Provide the (x, y) coordinate of the cell's center where the given text is located.  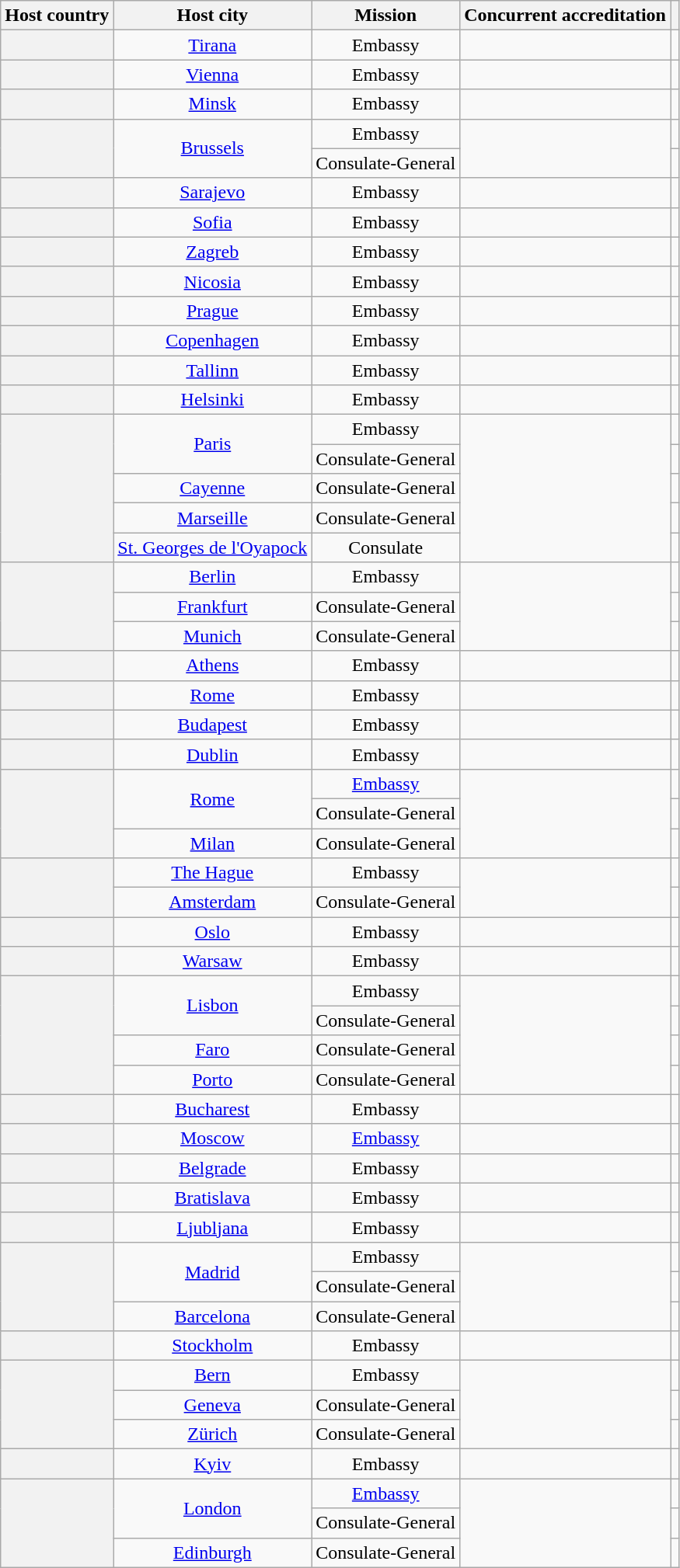
Moscow (213, 1139)
Bern (213, 1375)
Concurrent accreditation (566, 16)
Cayenne (213, 488)
Nicosia (213, 281)
Edinburgh (213, 1552)
Tallinn (213, 370)
Berlin (213, 577)
Stockholm (213, 1346)
Warsaw (213, 961)
Zagreb (213, 252)
Lisbon (213, 1006)
Sofia (213, 222)
Amsterdam (213, 902)
Athens (213, 666)
London (213, 1508)
Prague (213, 311)
Kyiv (213, 1464)
Geneva (213, 1405)
Faro (213, 1050)
Porto (213, 1080)
The Hague (213, 873)
Minsk (213, 104)
Host country (58, 16)
Vienna (213, 75)
Host city (213, 16)
Zürich (213, 1434)
Bucharest (213, 1109)
Dublin (213, 754)
Mission (385, 16)
Paris (213, 444)
Frankfurt (213, 607)
Ljubljana (213, 1227)
Belgrade (213, 1168)
Helsinki (213, 400)
Munich (213, 636)
Budapest (213, 725)
Oslo (213, 932)
Bratislava (213, 1198)
Milan (213, 843)
Consulate (385, 548)
Copenhagen (213, 340)
Sarajevo (213, 193)
Barcelona (213, 1316)
St. Georges de l'Oyapock (213, 548)
Brussels (213, 148)
Tirana (213, 45)
Marseille (213, 518)
Madrid (213, 1271)
